Search for the cell housing the specified text and yield its (X, Y) center coordinate. 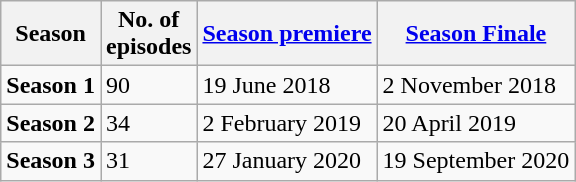
Season 1 (51, 85)
19 June 2018 (287, 85)
No. ofepisodes (148, 34)
2 February 2019 (287, 123)
Season 3 (51, 161)
Season Finale (476, 34)
Season premiere (287, 34)
31 (148, 161)
2 November 2018 (476, 85)
34 (148, 123)
20 April 2019 (476, 123)
90 (148, 85)
27 January 2020 (287, 161)
19 September 2020 (476, 161)
Season 2 (51, 123)
Season (51, 34)
